From the cell containing the given text, extract its center point as (x, y) coordinate. 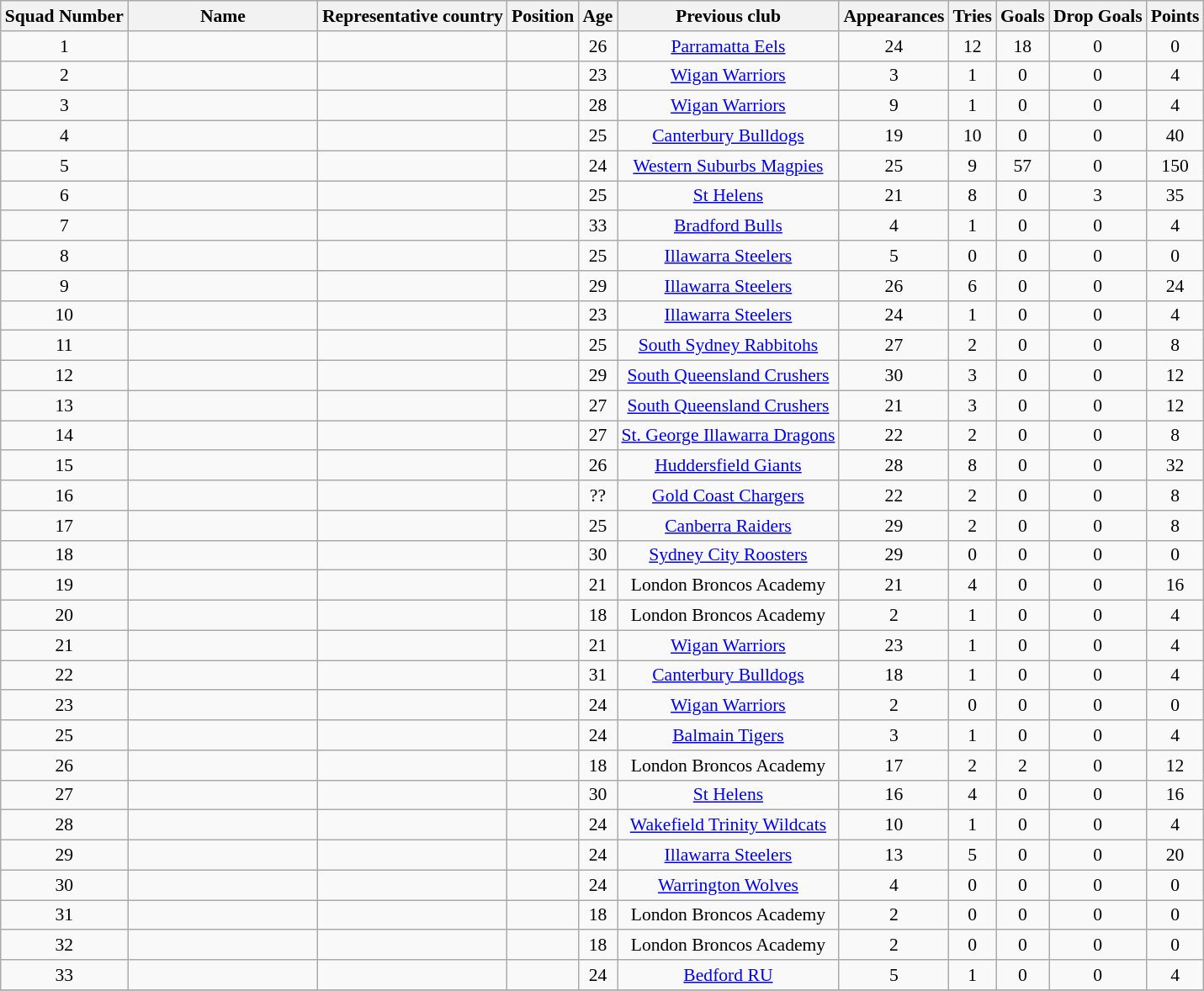
Canberra Raiders (729, 526)
Wakefield Trinity Wildcats (729, 825)
Sydney City Roosters (729, 555)
Name (223, 16)
35 (1175, 196)
Tries (972, 16)
St. George Illawarra Dragons (729, 436)
South Sydney Rabbitohs (729, 346)
150 (1175, 166)
Previous club (729, 16)
Appearances (894, 16)
Bradford Bulls (729, 226)
Balmain Tigers (729, 735)
Goals (1023, 16)
?? (597, 495)
Western Suburbs Magpies (729, 166)
Bedford RU (729, 975)
7 (64, 226)
Age (597, 16)
Parramatta Eels (729, 46)
Position (543, 16)
40 (1175, 136)
14 (64, 436)
57 (1023, 166)
Representative country (412, 16)
Points (1175, 16)
Squad Number (64, 16)
15 (64, 466)
Warrington Wolves (729, 885)
Drop Goals (1098, 16)
Huddersfield Giants (729, 466)
Gold Coast Chargers (729, 495)
11 (64, 346)
